Return the (x, y) coordinate for the center point of the cell that contains the specified text.  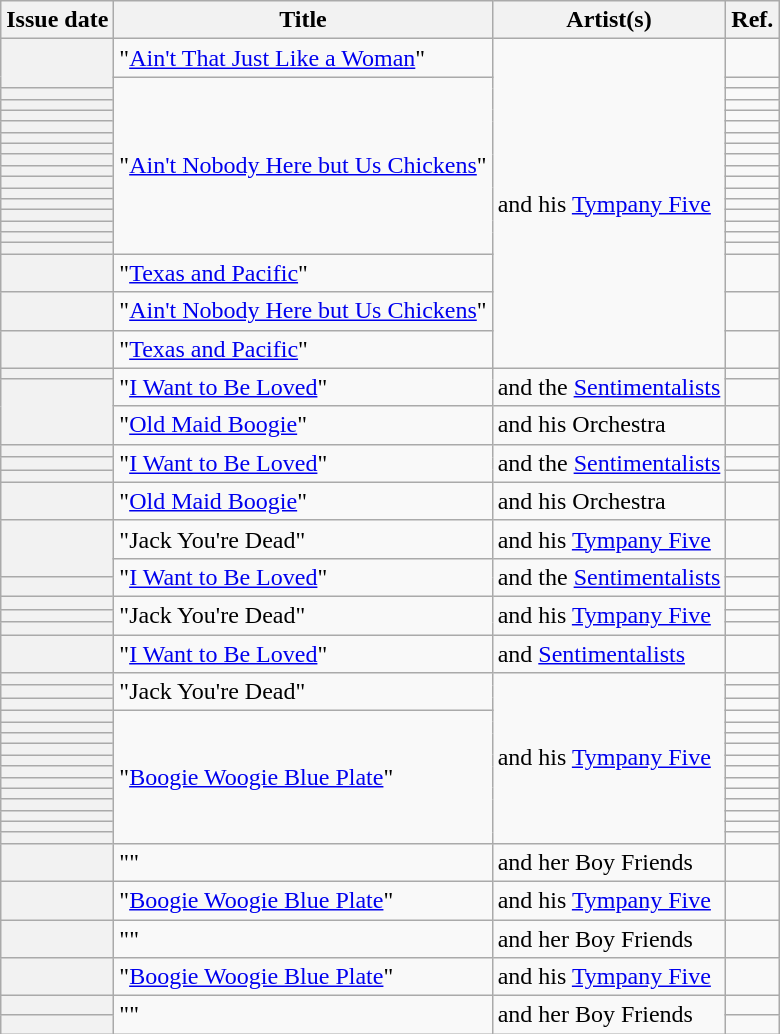
"Ain't That Just Like a Woman" (303, 58)
Ref. (752, 20)
and Sentimentalists (609, 653)
Title (303, 20)
Issue date (58, 20)
Artist(s) (609, 20)
